Find where the given text appears and provide that cell's center as (x, y) coordinate. 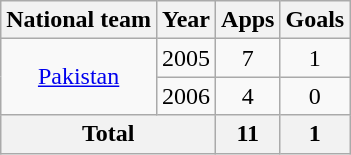
7 (248, 58)
Goals (315, 20)
0 (315, 96)
Pakistan (79, 77)
National team (79, 20)
4 (248, 96)
2005 (186, 58)
2006 (186, 96)
11 (248, 134)
Year (186, 20)
Apps (248, 20)
Total (108, 134)
